Determine the (X, Y) coordinate at the center of the cell enclosing the given text.  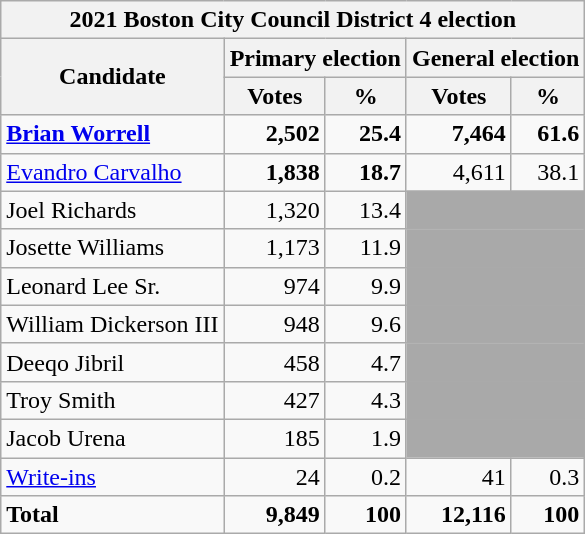
1.9 (366, 438)
9,849 (274, 515)
0.3 (548, 477)
1,320 (274, 210)
974 (274, 286)
Deeqo Jibril (112, 362)
185 (274, 438)
948 (274, 324)
38.1 (548, 172)
4.3 (366, 400)
Write-ins (112, 477)
Brian Worrell (112, 134)
Troy Smith (112, 400)
Evandro Carvalho (112, 172)
2021 Boston City Council District 4 election (293, 20)
0.2 (366, 477)
11.9 (366, 248)
13.4 (366, 210)
18.7 (366, 172)
4,611 (458, 172)
24 (274, 477)
25.4 (366, 134)
9.6 (366, 324)
9.9 (366, 286)
12,116 (458, 515)
Josette Williams (112, 248)
61.6 (548, 134)
Joel Richards (112, 210)
Primary election (315, 58)
William Dickerson III (112, 324)
1,838 (274, 172)
Leonard Lee Sr. (112, 286)
41 (458, 477)
2,502 (274, 134)
Jacob Urena (112, 438)
1,173 (274, 248)
Total (112, 515)
4.7 (366, 362)
427 (274, 400)
7,464 (458, 134)
General election (495, 58)
Candidate (112, 77)
458 (274, 362)
